Search for the cell housing the specified text and yield its (X, Y) center coordinate. 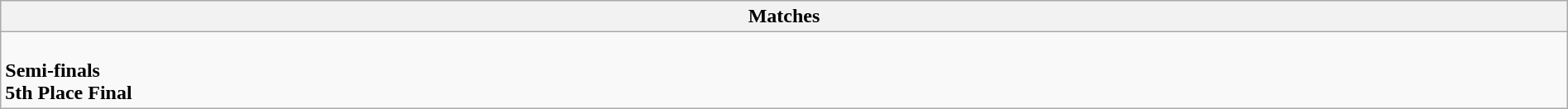
Semi-finals 5th Place Final (784, 70)
Matches (784, 17)
